Output the (x, y) coordinate of the center of the cell containing the given text.  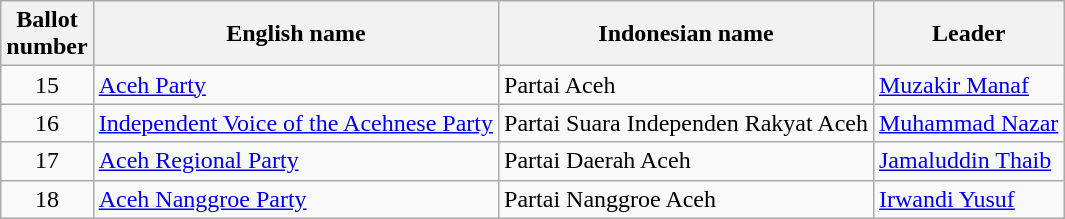
Independent Voice of the Acehnese Party (296, 123)
Jamaluddin Thaib (968, 161)
English name (296, 34)
Aceh Regional Party (296, 161)
Partai Aceh (686, 85)
Muhammad Nazar (968, 123)
17 (47, 161)
Leader (968, 34)
Aceh Party (296, 85)
15 (47, 85)
Aceh Nanggroe Party (296, 199)
18 (47, 199)
Partai Nanggroe Aceh (686, 199)
Ballotnumber (47, 34)
Indonesian name (686, 34)
Partai Suara Independen Rakyat Aceh (686, 123)
Irwandi Yusuf (968, 199)
Partai Daerah Aceh (686, 161)
16 (47, 123)
Muzakir Manaf (968, 85)
